Extract the [x, y] coordinate from the center of the cell holding the provided text.  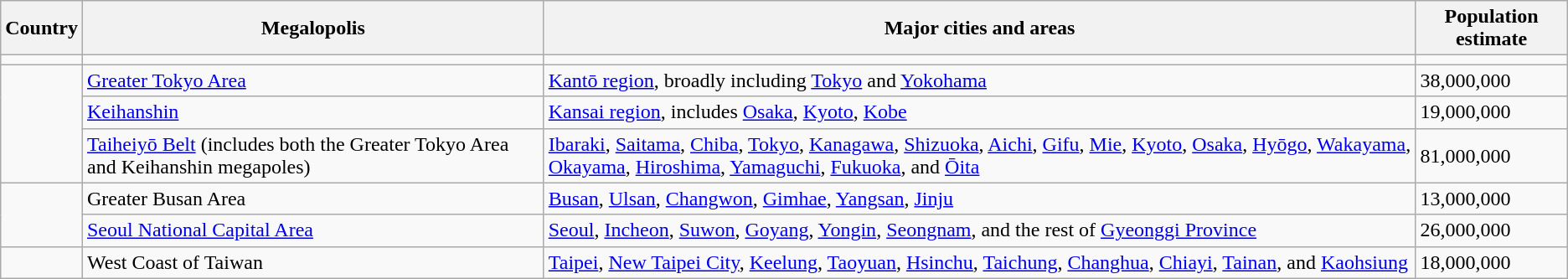
Country [42, 28]
Greater Busan Area [313, 199]
26,000,000 [1491, 230]
19,000,000 [1491, 112]
Busan, Ulsan, Changwon, Gimhae, Yangsan, Jinju [980, 199]
13,000,000 [1491, 199]
Seoul National Capital Area [313, 230]
Megalopolis [313, 28]
Greater Tokyo Area [313, 80]
West Coast of Taiwan [313, 262]
Keihanshin [313, 112]
18,000,000 [1491, 262]
Seoul, Incheon, Suwon, Goyang, Yongin, Seongnam, and the rest of Gyeonggi Province [980, 230]
Taiheiyō Belt (includes both the Greater Tokyo Area and Keihanshin megapoles) [313, 156]
Taipei, New Taipei City, Keelung, Taoyuan, Hsinchu, Taichung, Changhua, Chiayi, Tainan, and Kaohsiung [980, 262]
Major cities and areas [980, 28]
38,000,000 [1491, 80]
Population estimate [1491, 28]
Kantō region, broadly including Tokyo and Yokohama [980, 80]
Kansai region, includes Osaka, Kyoto, Kobe [980, 112]
81,000,000 [1491, 156]
Ibaraki, Saitama, Chiba, Tokyo, Kanagawa, Shizuoka, Aichi, Gifu, Mie, Kyoto, Osaka, Hyōgo, Wakayama, Okayama, Hiroshima, Yamaguchi, Fukuoka, and Ōita [980, 156]
